Return the (x, y) coordinate for the center point of the cell that contains the specified text.  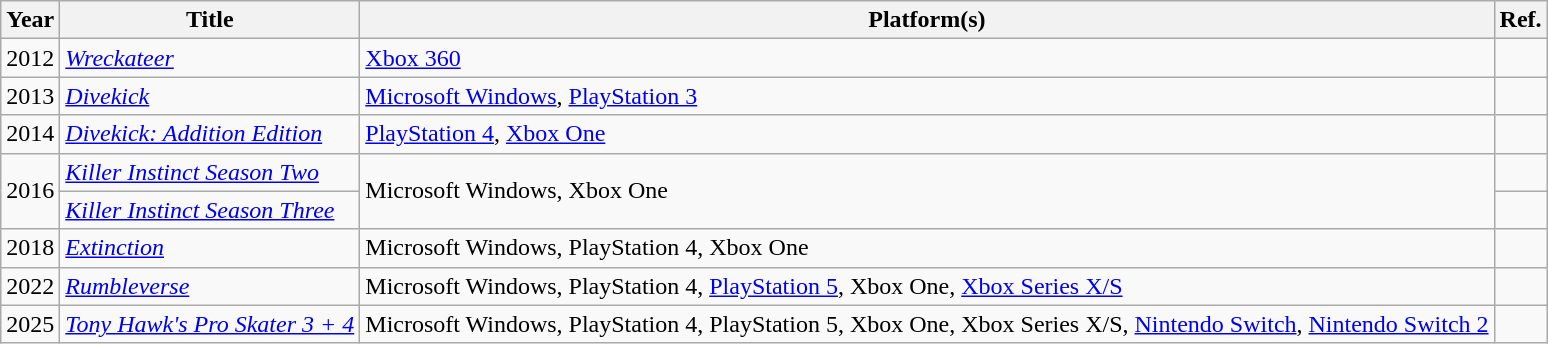
Divekick: Addition Edition (210, 134)
Rumbleverse (210, 286)
Microsoft Windows, PlayStation 4, PlayStation 5, Xbox One, Xbox Series X/S (927, 286)
Extinction (210, 248)
Microsoft Windows, PlayStation 4, Xbox One (927, 248)
2014 (30, 134)
Year (30, 20)
Divekick (210, 96)
2025 (30, 324)
2012 (30, 58)
Ref. (1520, 20)
Killer Instinct Season Two (210, 172)
PlayStation 4, Xbox One (927, 134)
Title (210, 20)
Tony Hawk's Pro Skater 3 + 4 (210, 324)
Platform(s) (927, 20)
Microsoft Windows, Xbox One (927, 191)
Wreckateer (210, 58)
Killer Instinct Season Three (210, 210)
2022 (30, 286)
Microsoft Windows, PlayStation 3 (927, 96)
2018 (30, 248)
2013 (30, 96)
2016 (30, 191)
Microsoft Windows, PlayStation 4, PlayStation 5, Xbox One, Xbox Series X/S, Nintendo Switch, Nintendo Switch 2 (927, 324)
Xbox 360 (927, 58)
